Return (x, y) of the center of cell containing provided text 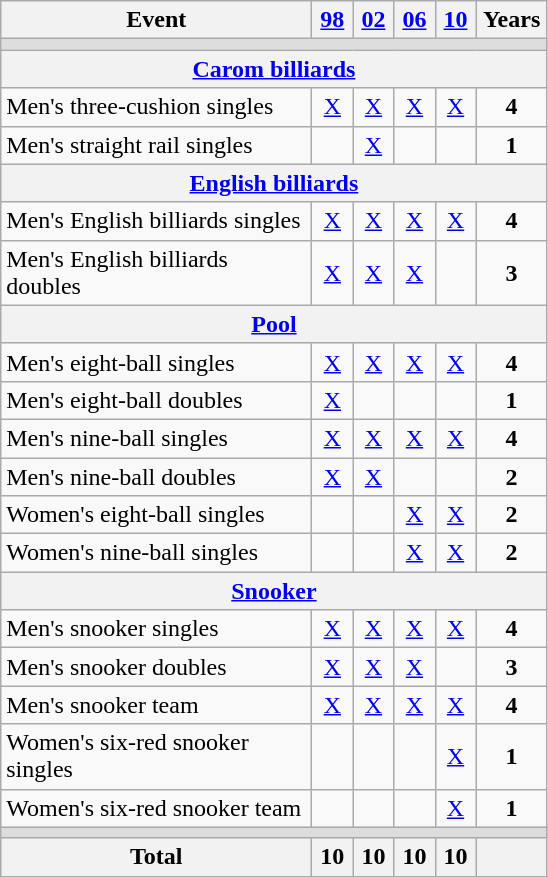
Pool (274, 324)
Men's nine-ball singles (156, 438)
Women's nine-ball singles (156, 553)
Carom billiards (274, 69)
Men's English billiards singles (156, 221)
Women's eight-ball singles (156, 515)
Event (156, 20)
06 (414, 20)
Women's six-red snooker singles (156, 756)
98 (332, 20)
Snooker (274, 591)
02 (374, 20)
Men's nine-ball doubles (156, 477)
Years (512, 20)
Men's three-cushion singles (156, 107)
Men's straight rail singles (156, 145)
Total (156, 857)
Men's snooker team (156, 705)
Men's eight-ball singles (156, 362)
English billiards (274, 183)
Men's snooker doubles (156, 667)
Men's English billiards doubles (156, 272)
Men's snooker singles (156, 629)
Men's eight-ball doubles (156, 400)
Women's six-red snooker team (156, 808)
